Capture the cell that displays the provided text and extract its (x, y) central coordinate. 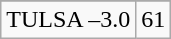
TULSA –3.0 (68, 20)
61 (154, 20)
